Search for the cell housing the specified text and yield its [X, Y] center coordinate. 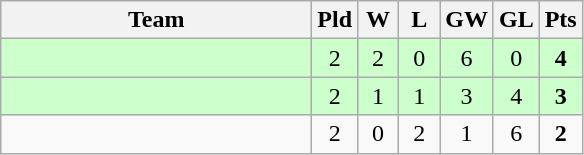
GW [467, 20]
GL [516, 20]
W [378, 20]
L [420, 20]
Pld [335, 20]
Team [156, 20]
Pts [560, 20]
